For the text-containing cell, return its midpoint in (x, y) coordinate format. 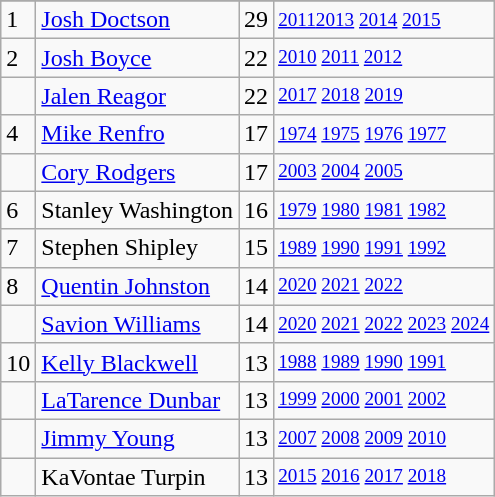
2020 2021 2022 2023 2024 (384, 324)
2020 2021 2022 (384, 286)
8 (18, 286)
Cory Rodgers (138, 172)
KaVontae Turpin (138, 477)
1 (18, 20)
Kelly Blackwell (138, 362)
Mike Renfro (138, 134)
2 (18, 58)
1989 1990 1991 1992 (384, 248)
10 (18, 362)
2007 2008 2009 2010 (384, 438)
15 (256, 248)
LaTarence Dunbar (138, 400)
Jalen Reagor (138, 96)
29 (256, 20)
Josh Doctson (138, 20)
Stanley Washington (138, 210)
2003 2004 2005 (384, 172)
2010 2011 2012 (384, 58)
6 (18, 210)
Quentin Johnston (138, 286)
7 (18, 248)
Savion Williams (138, 324)
2015 2016 2017 2018 (384, 477)
4 (18, 134)
Josh Boyce (138, 58)
Stephen Shipley (138, 248)
16 (256, 210)
Jimmy Young (138, 438)
20112013 2014 2015 (384, 20)
1979 1980 1981 1982 (384, 210)
2017 2018 2019 (384, 96)
1988 1989 1990 1991 (384, 362)
1999 2000 2001 2002 (384, 400)
1974 1975 1976 1977 (384, 134)
